Search for the cell housing the specified text and yield its (x, y) center coordinate. 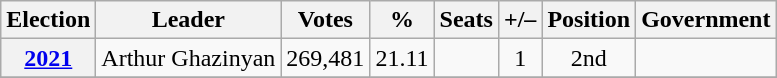
269,481 (326, 58)
Arthur Ghazinyan (188, 58)
1 (520, 58)
Election (48, 20)
2nd (589, 58)
Votes (326, 20)
+/– (520, 20)
Government (706, 20)
21.11 (402, 58)
Position (589, 20)
Seats (466, 20)
2021 (48, 58)
Leader (188, 20)
% (402, 20)
